Identify which cell holds the provided text, then report its (x, y) central coordinate. 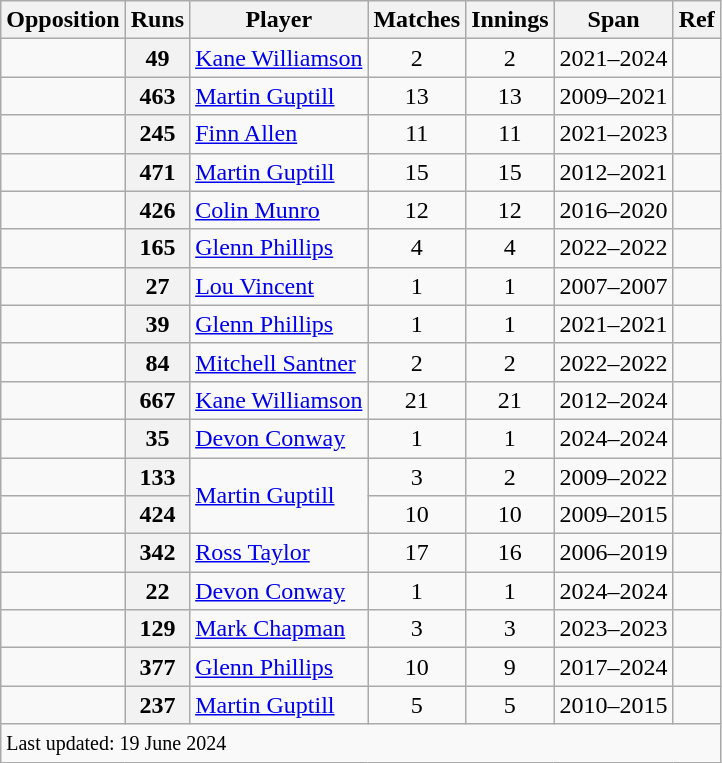
Lou Vincent (279, 286)
424 (157, 515)
2007–2007 (614, 286)
Runs (157, 20)
Last updated: 19 June 2024 (360, 743)
Opposition (63, 20)
2016–2020 (614, 210)
377 (157, 667)
426 (157, 210)
2021–2024 (614, 58)
342 (157, 553)
2021–2023 (614, 134)
Finn Allen (279, 134)
Ross Taylor (279, 553)
22 (157, 591)
16 (510, 553)
2012–2021 (614, 172)
Colin Munro (279, 210)
2021–2021 (614, 324)
245 (157, 134)
165 (157, 248)
2017–2024 (614, 667)
129 (157, 629)
Player (279, 20)
17 (417, 553)
Mark Chapman (279, 629)
471 (157, 172)
2006–2019 (614, 553)
2010–2015 (614, 705)
2009–2015 (614, 515)
133 (157, 477)
39 (157, 324)
27 (157, 286)
84 (157, 362)
2009–2022 (614, 477)
Matches (417, 20)
2023–2023 (614, 629)
Span (614, 20)
2012–2024 (614, 400)
Innings (510, 20)
Ref (696, 20)
Mitchell Santner (279, 362)
49 (157, 58)
2009–2021 (614, 96)
463 (157, 96)
667 (157, 400)
9 (510, 667)
237 (157, 705)
35 (157, 438)
